From the cell containing the given text, extract its center point as [X, Y] coordinate. 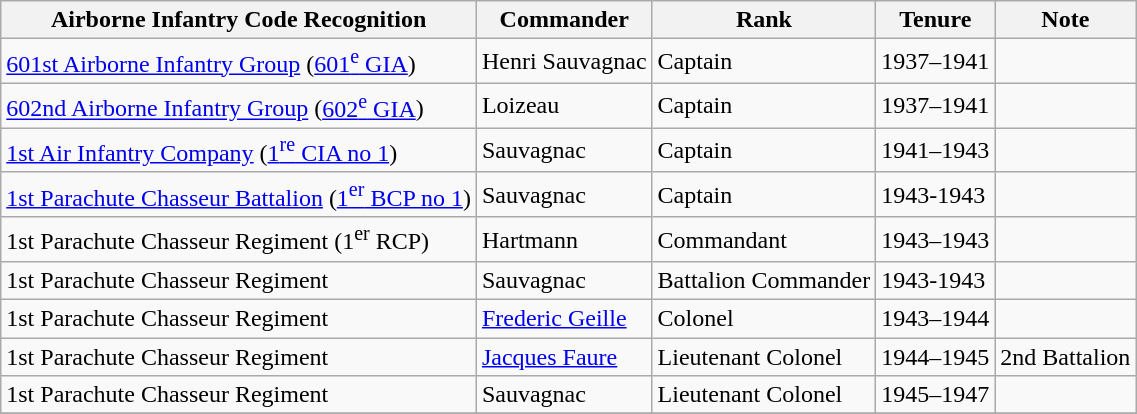
Airborne Infantry Code Recognition [239, 20]
Loizeau [564, 106]
Frederic Geille [564, 319]
Tenure [936, 20]
Battalion Commander [764, 281]
1941–1943 [936, 150]
Henri Sauvagnac [564, 62]
Jacques Faure [564, 357]
602nd Airborne Infantry Group (602e GIA) [239, 106]
1944–1945 [936, 357]
601st Airborne Infantry Group (601e GIA) [239, 62]
Commander [564, 20]
1945–1947 [936, 395]
Note [1066, 20]
1st Parachute Chasseur Regiment (1er RCP) [239, 240]
Commandant [764, 240]
Rank [764, 20]
1943–1944 [936, 319]
1st Parachute Chasseur Battalion (1er BCP no 1) [239, 194]
2nd Battalion [1066, 357]
1st Air Infantry Company (1re CIA no 1) [239, 150]
1943–1943 [936, 240]
Hartmann [564, 240]
Colonel [764, 319]
